Identify which cell holds the provided text, then report its (X, Y) central coordinate. 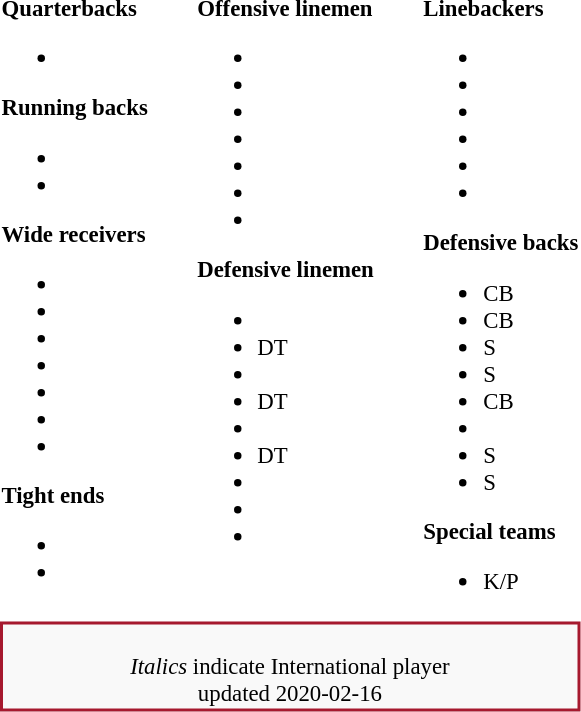
Italics indicate International player updated 2020-02-16 (290, 667)
